From the cell containing the given text, extract its center point as [x, y] coordinate. 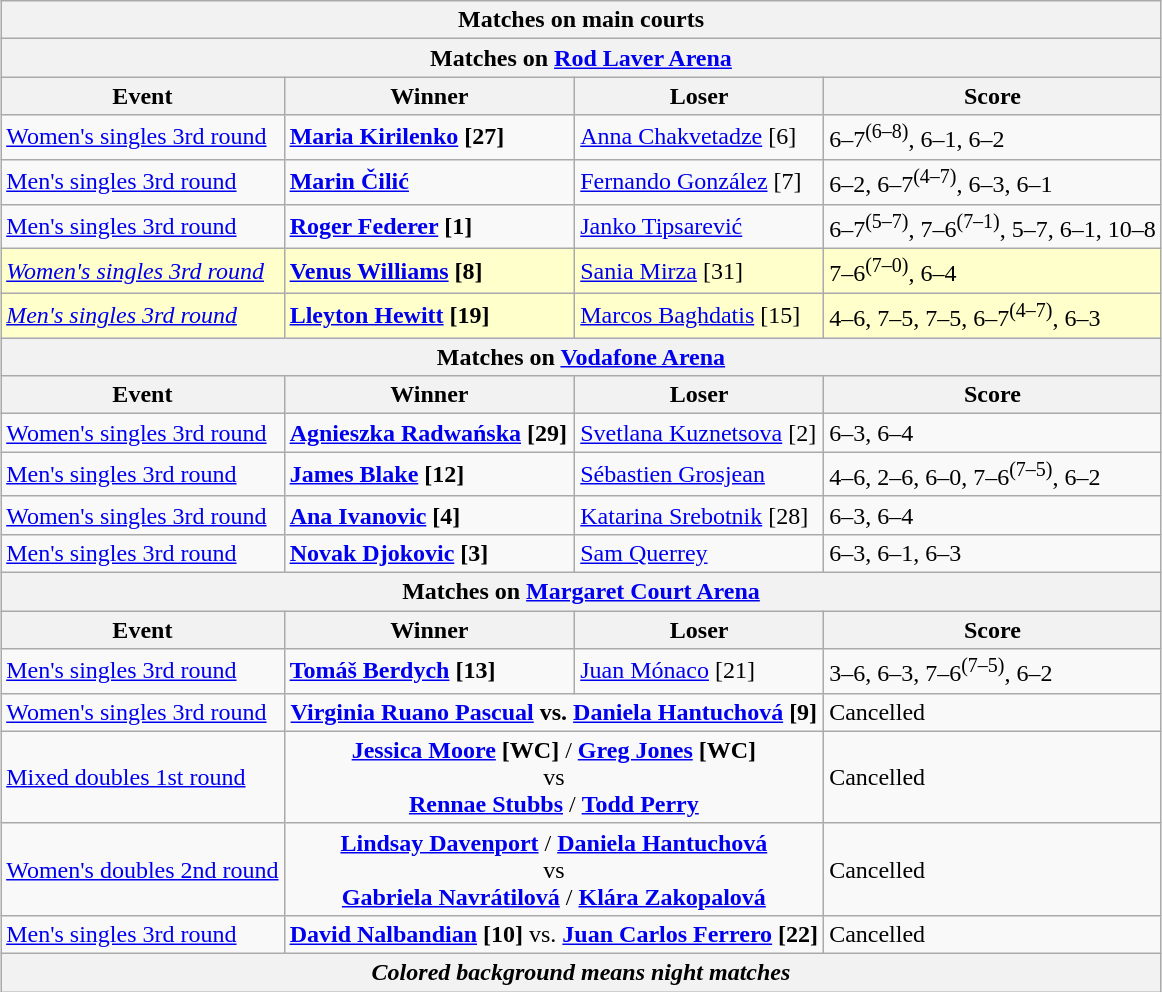
7–6(7–0), 6–4 [993, 272]
Maria Kirilenko [27] [430, 138]
Lindsay Davenport / Daniela Hantuchovávs Gabriela Navrátilová / Klára Zakopalová [554, 869]
David Nalbandian [10] vs. Juan Carlos Ferrero [22] [554, 934]
Sébastien Grosjean [700, 474]
Fernando González [7] [700, 182]
James Blake [12] [430, 474]
Marin Čilić [430, 182]
6–7(6–8), 6–1, 6–2 [993, 138]
6–7(5–7), 7–6(7–1), 5–7, 6–1, 10–8 [993, 226]
Roger Federer [1] [430, 226]
Juan Mónaco [21] [700, 672]
Venus Williams [8] [430, 272]
Women's doubles 2nd round [142, 869]
Novak Djokovic [3] [430, 554]
Jessica Moore [WC] / Greg Jones [WC] vs Rennae Stubbs / Todd Perry [554, 777]
4–6, 7–5, 7–5, 6–7(4–7), 6–3 [993, 316]
Sam Querrey [700, 554]
Agnieszka Radwańska [29] [430, 433]
Matches on Rod Laver Arena [582, 58]
Matches on main courts [582, 20]
Mixed doubles 1st round [142, 777]
6–2, 6–7(4–7), 6–3, 6–1 [993, 182]
Lleyton Hewitt [19] [430, 316]
Matches on Vodafone Arena [582, 357]
Katarina Srebotnik [28] [700, 515]
Anna Chakvetadze [6] [700, 138]
4–6, 2–6, 6–0, 7–6(7–5), 6–2 [993, 474]
Sania Mirza [31] [700, 272]
Matches on Margaret Court Arena [582, 592]
Ana Ivanovic [4] [430, 515]
Janko Tipsarević [700, 226]
6–3, 6–1, 6–3 [993, 554]
Marcos Baghdatis [15] [700, 316]
Virginia Ruano Pascual vs. Daniela Hantuchová [9] [554, 712]
Tomáš Berdych [13] [430, 672]
Svetlana Kuznetsova [2] [700, 433]
Colored background means night matches [582, 973]
3–6, 6–3, 7–6(7–5), 6–2 [993, 672]
